Return (x, y) of the center of cell containing provided text 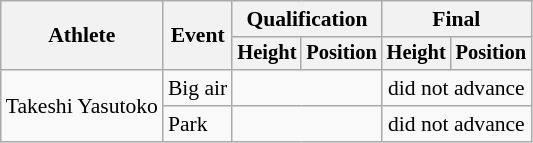
Event (198, 36)
Qualification (306, 19)
Big air (198, 88)
Park (198, 124)
Athlete (82, 36)
Takeshi Yasutoko (82, 106)
Final (456, 19)
